For the text-containing cell, return its midpoint in [X, Y] coordinate format. 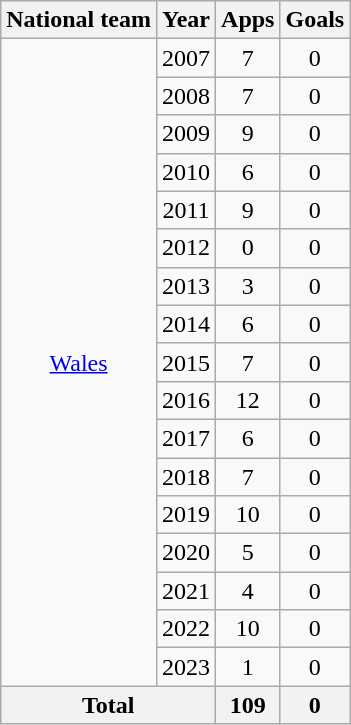
5 [248, 553]
2013 [186, 286]
1 [248, 667]
2008 [186, 96]
12 [248, 400]
2017 [186, 438]
2009 [186, 134]
Total [108, 705]
Goals [315, 20]
Apps [248, 20]
2016 [186, 400]
National team [79, 20]
2010 [186, 172]
2022 [186, 629]
2021 [186, 591]
109 [248, 705]
2020 [186, 553]
2014 [186, 324]
4 [248, 591]
2023 [186, 667]
Wales [79, 362]
2018 [186, 477]
2015 [186, 362]
3 [248, 286]
Year [186, 20]
2012 [186, 248]
2007 [186, 58]
2011 [186, 210]
2019 [186, 515]
